Return the [X, Y] coordinate for the center point of the cell that contains the specified text.  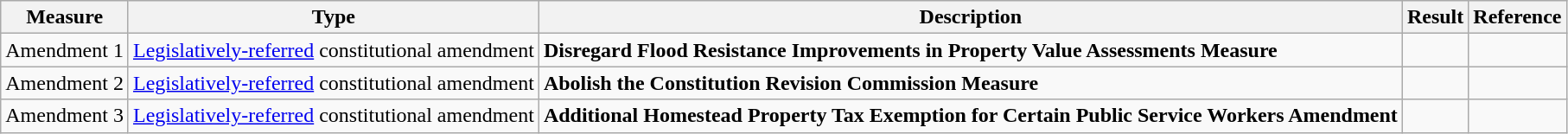
Disregard Flood Resistance Improvements in Property Value Assessments Measure [970, 50]
Amendment 2 [65, 83]
Abolish the Constitution Revision Commission Measure [970, 83]
Amendment 3 [65, 116]
Type [334, 17]
Additional Homestead Property Tax Exemption for Certain Public Service Workers Amendment [970, 116]
Reference [1518, 17]
Measure [65, 17]
Result [1435, 17]
Amendment 1 [65, 50]
Description [970, 17]
